Search for the cell housing the specified text and yield its [x, y] center coordinate. 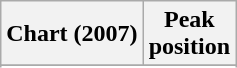
Chart (2007) [72, 34]
Peakposition [189, 34]
